Search for the cell housing the specified text and yield its [X, Y] center coordinate. 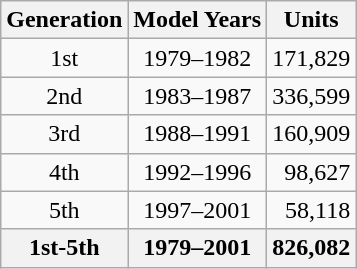
2nd [64, 96]
1988–1991 [198, 134]
1997–2001 [198, 210]
160,909 [312, 134]
Generation [64, 20]
1979–2001 [198, 248]
1st-5th [64, 248]
Units [312, 20]
4th [64, 172]
5th [64, 210]
336,599 [312, 96]
58,118 [312, 210]
826,082 [312, 248]
98,627 [312, 172]
Model Years [198, 20]
1979–1982 [198, 58]
1992–1996 [198, 172]
171,829 [312, 58]
1983–1987 [198, 96]
1st [64, 58]
3rd [64, 134]
